Locate the cell with the specified text and output its [x, y] center coordinate. 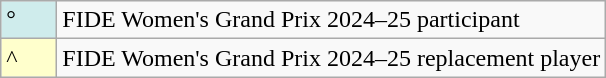
FIDE Women's Grand Prix 2024–25 replacement player [332, 58]
^ [29, 58]
FIDE Women's Grand Prix 2024–25 participant [332, 20]
° [29, 20]
